Detect which cell encompasses the target text, then output its [x, y] center coordinate. 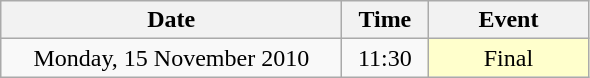
Date [172, 20]
Event [508, 20]
Time [385, 20]
Monday, 15 November 2010 [172, 58]
Final [508, 58]
11:30 [385, 58]
